Capture the cell that displays the provided text and extract its [x, y] central coordinate. 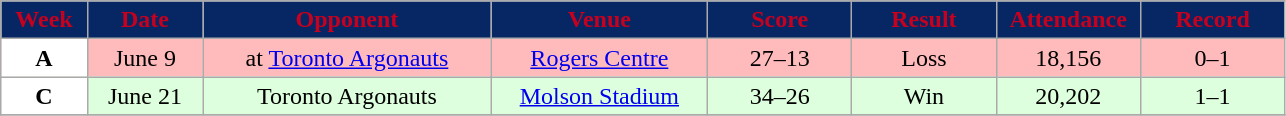
0–1 [1212, 58]
at Toronto Argonauts [348, 58]
27–13 [780, 58]
20,202 [1068, 96]
C [44, 96]
Date [144, 20]
Attendance [1068, 20]
A [44, 58]
Week [44, 20]
Rogers Centre [599, 58]
Loss [924, 58]
34–26 [780, 96]
18,156 [1068, 58]
June 9 [144, 58]
June 21 [144, 96]
Venue [599, 20]
Toronto Argonauts [348, 96]
Result [924, 20]
Win [924, 96]
Opponent [348, 20]
Score [780, 20]
1–1 [1212, 96]
Molson Stadium [599, 96]
Record [1212, 20]
